Identify which cell holds the provided text, then report its (X, Y) central coordinate. 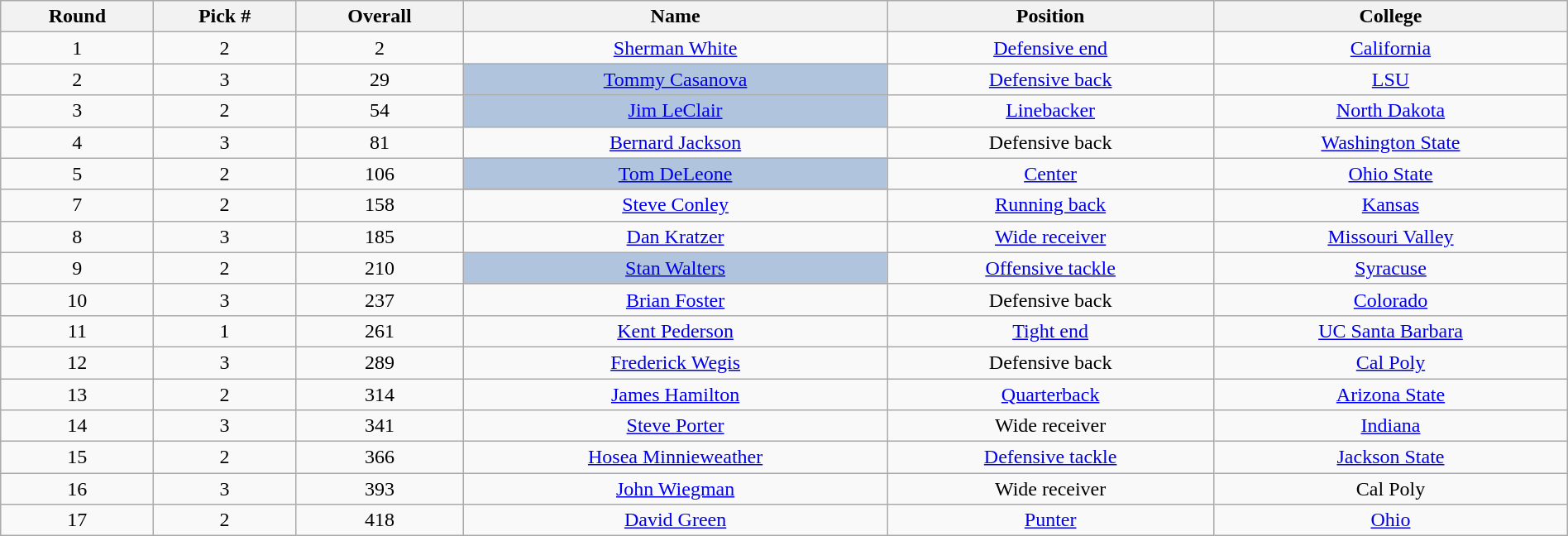
Jim LeClair (676, 111)
237 (379, 299)
James Hamilton (676, 395)
Running back (1050, 205)
5 (78, 174)
54 (379, 111)
Punter (1050, 520)
158 (379, 205)
Defensive tackle (1050, 457)
11 (78, 331)
Dan Kratzer (676, 237)
341 (379, 426)
Kansas (1391, 205)
Ohio State (1391, 174)
Sherman White (676, 48)
8 (78, 237)
Round (78, 17)
314 (379, 395)
7 (78, 205)
Linebacker (1050, 111)
Washington State (1391, 142)
Name (676, 17)
14 (78, 426)
Steve Porter (676, 426)
John Wiegman (676, 489)
10 (78, 299)
13 (78, 395)
Indiana (1391, 426)
California (1391, 48)
Overall (379, 17)
Position (1050, 17)
4 (78, 142)
185 (379, 237)
81 (379, 142)
College (1391, 17)
12 (78, 362)
29 (379, 79)
Steve Conley (676, 205)
North Dakota (1391, 111)
Colorado (1391, 299)
Ohio (1391, 520)
Pick # (225, 17)
366 (379, 457)
Stan Walters (676, 268)
David Green (676, 520)
Center (1050, 174)
418 (379, 520)
Quarterback (1050, 395)
Arizona State (1391, 395)
106 (379, 174)
16 (78, 489)
UC Santa Barbara (1391, 331)
Offensive tackle (1050, 268)
210 (379, 268)
Frederick Wegis (676, 362)
Brian Foster (676, 299)
261 (379, 331)
Syracuse (1391, 268)
Defensive end (1050, 48)
LSU (1391, 79)
9 (78, 268)
Hosea Minnieweather (676, 457)
289 (379, 362)
Tom DeLeone (676, 174)
Missouri Valley (1391, 237)
Bernard Jackson (676, 142)
15 (78, 457)
Tommy Casanova (676, 79)
Jackson State (1391, 457)
393 (379, 489)
Kent Pederson (676, 331)
17 (78, 520)
Tight end (1050, 331)
